Search for the cell housing the specified text and yield its [x, y] center coordinate. 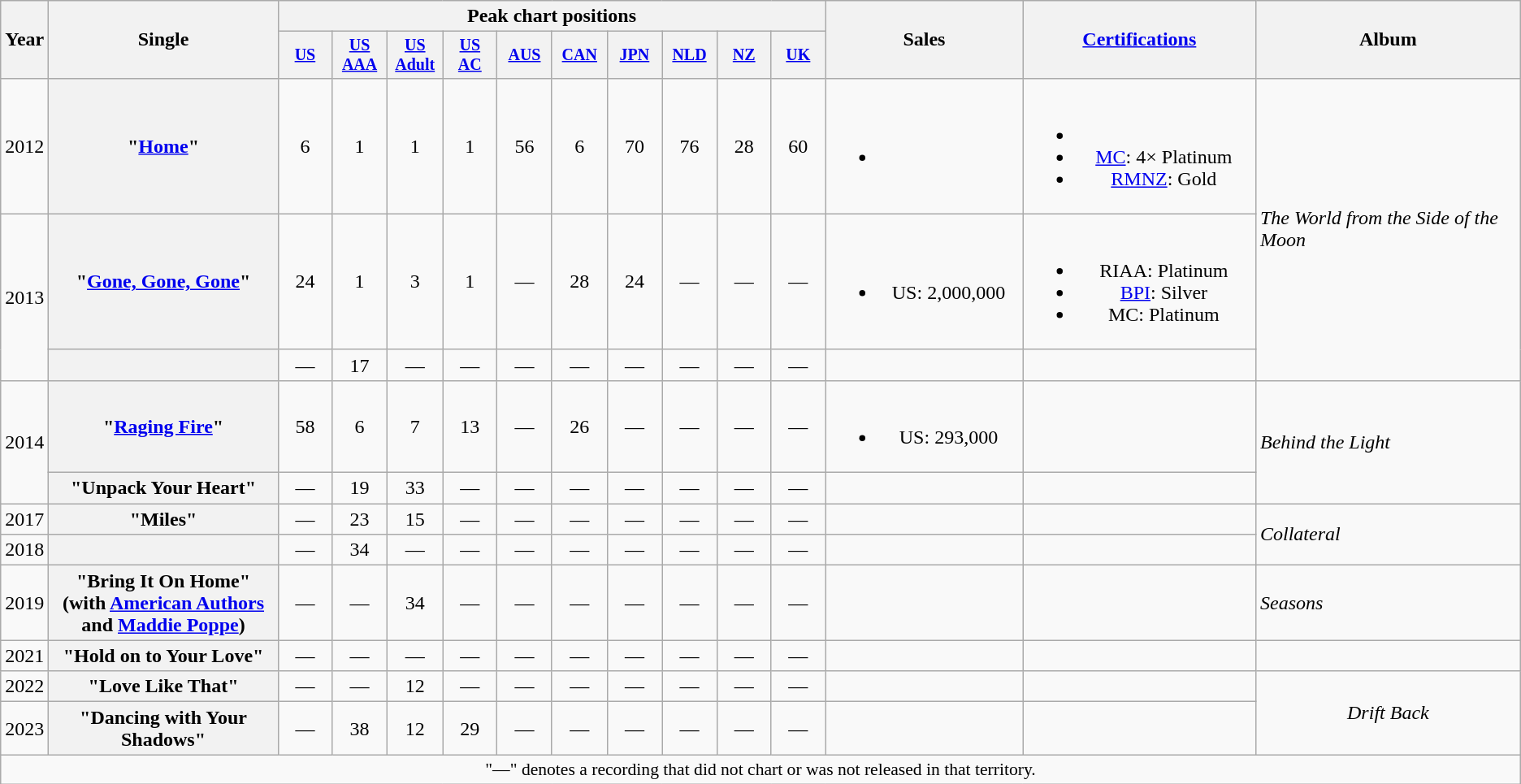
Year [24, 40]
US: 293,000 [925, 426]
"Love Like That" [163, 687]
USAdult [415, 55]
13 [470, 426]
Peak chart positions [552, 16]
JPN [634, 55]
"Hold on to Your Love" [163, 656]
"Home" [163, 146]
3 [415, 281]
US: 2,000,000 [925, 281]
2018 [24, 550]
76 [690, 146]
UK [798, 55]
2017 [24, 519]
Drift Back [1388, 713]
"Gone, Gone, Gone" [163, 281]
"Raging Fire" [163, 426]
"Miles" [163, 519]
17 [360, 365]
Album [1388, 40]
Sales [925, 40]
Collateral [1388, 535]
"Unpack Your Heart" [163, 488]
RIAA: PlatinumBPI: SilverMC: Platinum [1139, 281]
"Dancing with Your Shadows" [163, 728]
Certifications [1139, 40]
2021 [24, 656]
58 [305, 426]
2023 [24, 728]
Seasons [1388, 603]
29 [470, 728]
USAC [470, 55]
2022 [24, 687]
19 [360, 488]
NZ [744, 55]
2013 [24, 297]
"Bring It On Home"(with American Authors and Maddie Poppe) [163, 603]
2014 [24, 442]
23 [360, 519]
26 [579, 426]
33 [415, 488]
US [305, 55]
MC: 4× PlatinumRMNZ: Gold [1139, 146]
2019 [24, 603]
"—" denotes a recording that did not chart or was not released in that territory. [760, 769]
USAAA [360, 55]
70 [634, 146]
2012 [24, 146]
Behind the Light [1388, 442]
CAN [579, 55]
15 [415, 519]
AUS [525, 55]
NLD [690, 55]
60 [798, 146]
The World from the Side of the Moon [1388, 229]
7 [415, 426]
56 [525, 146]
Single [163, 40]
38 [360, 728]
